From the cell containing the given text, extract its center point as (x, y) coordinate. 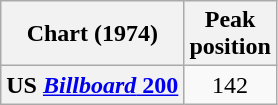
Chart (1974) (92, 34)
142 (230, 85)
Peakposition (230, 34)
US Billboard 200 (92, 85)
